Return the (x, y) coordinate for the center point of the cell that contains the specified text.  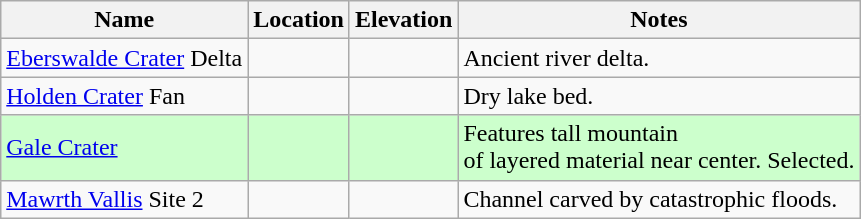
Gale Crater (124, 148)
Name (124, 20)
Holden Crater Fan (124, 96)
Features tall mountain of layered material near center. Selected. (659, 148)
Ancient river delta. (659, 58)
Location (299, 20)
Notes (659, 20)
Channel carved by catastrophic floods. (659, 199)
Dry lake bed. (659, 96)
Eberswalde Crater Delta (124, 58)
Elevation (403, 20)
Mawrth Vallis Site 2 (124, 199)
